Pinpoint the cell where the given text exists, returning its (X, Y) midpoint coordinate. 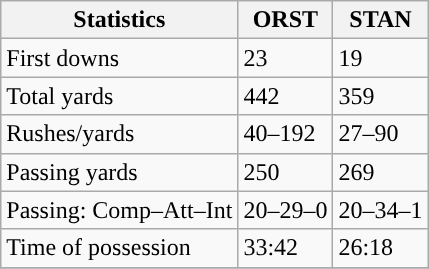
STAN (380, 20)
Rushes/yards (120, 134)
23 (286, 58)
269 (380, 172)
ORST (286, 20)
19 (380, 58)
33:42 (286, 248)
Time of possession (120, 248)
27–90 (380, 134)
442 (286, 96)
Statistics (120, 20)
First downs (120, 58)
26:18 (380, 248)
Passing: Comp–Att–Int (120, 210)
20–29–0 (286, 210)
250 (286, 172)
20–34–1 (380, 210)
359 (380, 96)
Total yards (120, 96)
Passing yards (120, 172)
40–192 (286, 134)
